From the cell containing the given text, extract its center point as (X, Y) coordinate. 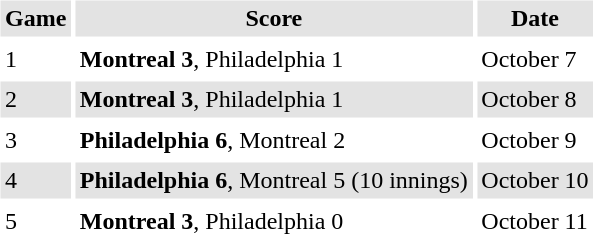
Date (535, 18)
2 (35, 100)
October 10 (535, 180)
October 9 (535, 140)
4 (35, 180)
October 8 (535, 100)
Philadelphia 6, Montreal 5 (10 innings) (274, 180)
October 7 (535, 59)
1 (35, 59)
3 (35, 140)
Philadelphia 6, Montreal 2 (274, 140)
Game (35, 18)
Score (274, 18)
